Identify which cell holds the provided text, then report its [x, y] central coordinate. 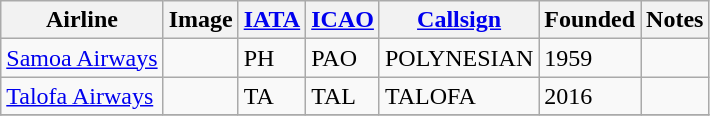
POLYNESIAN [458, 58]
PH [272, 58]
Founded [590, 20]
TA [272, 96]
Callsign [458, 20]
TAL [343, 96]
Samoa Airways [82, 58]
2016 [590, 96]
Airline [82, 20]
Talofa Airways [82, 96]
PAO [343, 58]
IATA [272, 20]
Image [200, 20]
Notes [675, 20]
1959 [590, 58]
TALOFA [458, 96]
ICAO [343, 20]
